Search for the cell housing the specified text and yield its (x, y) center coordinate. 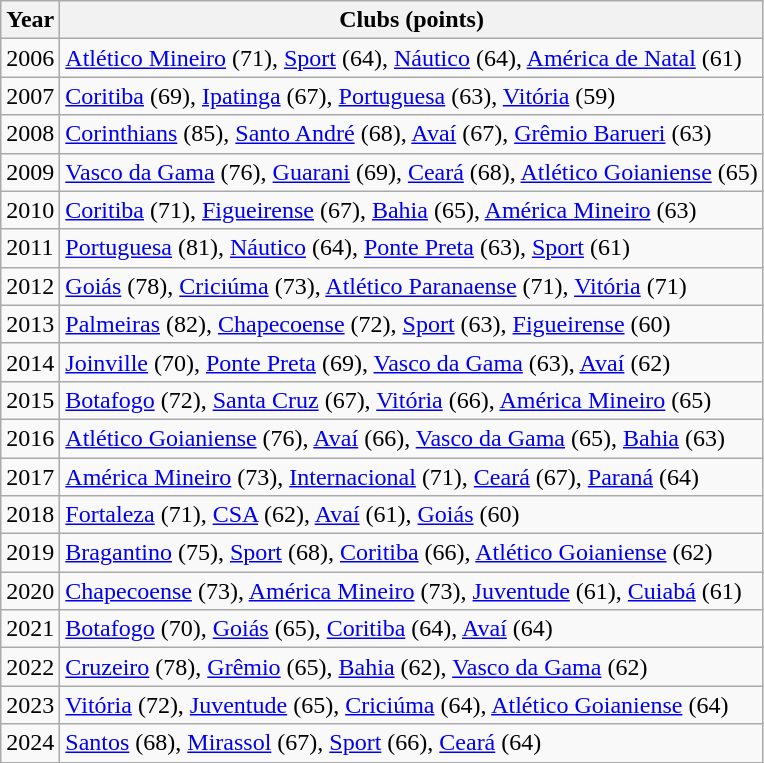
Corinthians (85), Santo André (68), Avaí (67), Grêmio Barueri (63) (412, 134)
América Mineiro (73), Internacional (71), Ceará (67), Paraná (64) (412, 477)
Coritiba (69), Ipatinga (67), Portuguesa (63), Vitória (59) (412, 96)
2022 (30, 667)
Coritiba (71), Figueirense (67), Bahia (65), América Mineiro (63) (412, 210)
Joinville (70), Ponte Preta (69), Vasco da Gama (63), Avaí (62) (412, 362)
Clubs (points) (412, 20)
2020 (30, 591)
Vasco da Gama (76), Guarani (69), Ceará (68), Atlético Goianiense (65) (412, 172)
Goiás (78), Criciúma (73), Atlético Paranaense (71), Vitória (71) (412, 286)
Fortaleza (71), CSA (62), Avaí (61), Goiás (60) (412, 515)
Portuguesa (81), Náutico (64), Ponte Preta (63), Sport (61) (412, 248)
Cruzeiro (78), Grêmio (65), Bahia (62), Vasco da Gama (62) (412, 667)
2010 (30, 210)
Atlético Mineiro (71), Sport (64), Náutico (64), América de Natal (61) (412, 58)
Botafogo (70), Goiás (65), Coritiba (64), Avaí (64) (412, 629)
2012 (30, 286)
Atlético Goianiense (76), Avaí (66), Vasco da Gama (65), Bahia (63) (412, 438)
Palmeiras (82), Chapecoense (72), Sport (63), Figueirense (60) (412, 324)
Santos (68), Mirassol (67), Sport (66), Ceará (64) (412, 743)
Year (30, 20)
2021 (30, 629)
2014 (30, 362)
2015 (30, 400)
2019 (30, 553)
Bragantino (75), Sport (68), Coritiba (66), Atlético Goianiense (62) (412, 553)
2013 (30, 324)
Botafogo (72), Santa Cruz (67), Vitória (66), América Mineiro (65) (412, 400)
2008 (30, 134)
2011 (30, 248)
2006 (30, 58)
2023 (30, 705)
2018 (30, 515)
2024 (30, 743)
2007 (30, 96)
Vitória (72), Juventude (65), Criciúma (64), Atlético Goianiense (64) (412, 705)
Chapecoense (73), América Mineiro (73), Juventude (61), Cuiabá (61) (412, 591)
2016 (30, 438)
2017 (30, 477)
2009 (30, 172)
